Pinpoint the cell where the given text exists, returning its (x, y) midpoint coordinate. 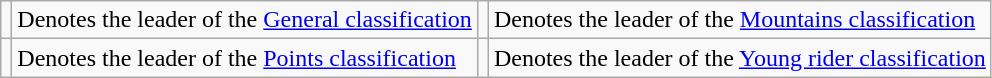
Denotes the leader of the Mountains classification (740, 20)
Denotes the leader of the General classification (245, 20)
Denotes the leader of the Points classification (245, 58)
Denotes the leader of the Young rider classification (740, 58)
